Provide the (x, y) coordinate of the cell's center where the given text is located.  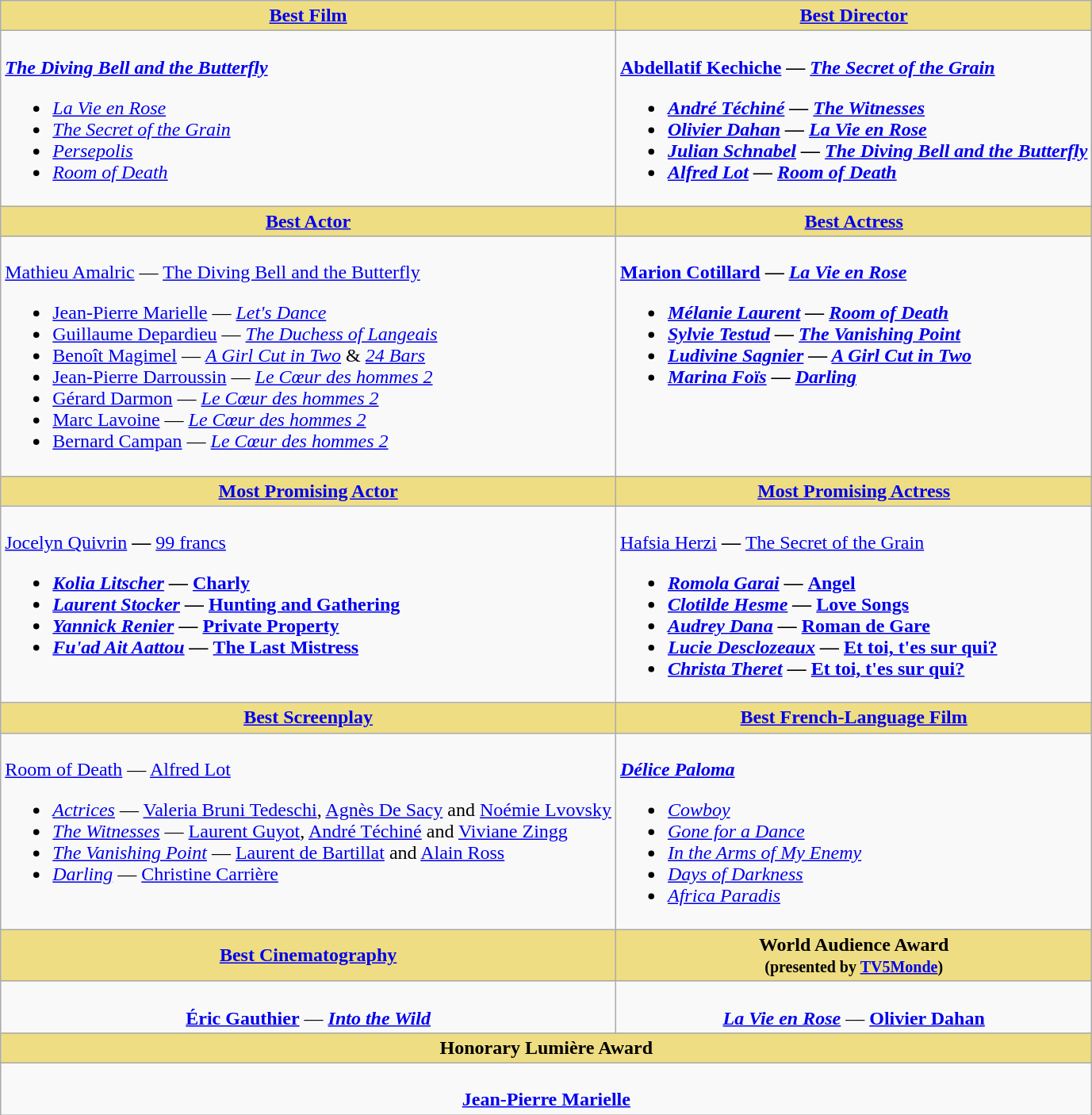
La Vie en Rose — Olivier Dahan (853, 1007)
Best Actor (308, 221)
Éric Gauthier — Into the Wild (308, 1007)
Jean-Pierre Marielle (546, 1088)
Best French-Language Film (853, 718)
Best Actress (853, 221)
Best Cinematography (308, 955)
Most Promising Actor (308, 491)
Most Promising Actress (853, 491)
Délice PalomaCowboyGone for a DanceIn the Arms of My EnemyDays of DarknessAfrica Paradis (853, 831)
World Audience Award (presented by TV5Monde) (853, 955)
Best Director (853, 16)
Best Film (308, 16)
Honorary Lumière Award (546, 1048)
Best Screenplay (308, 718)
The Diving Bell and the ButterflyLa Vie en RoseThe Secret of the GrainPersepolisRoom of Death (308, 119)
